Pinpoint the cell where the given text exists, returning its (x, y) midpoint coordinate. 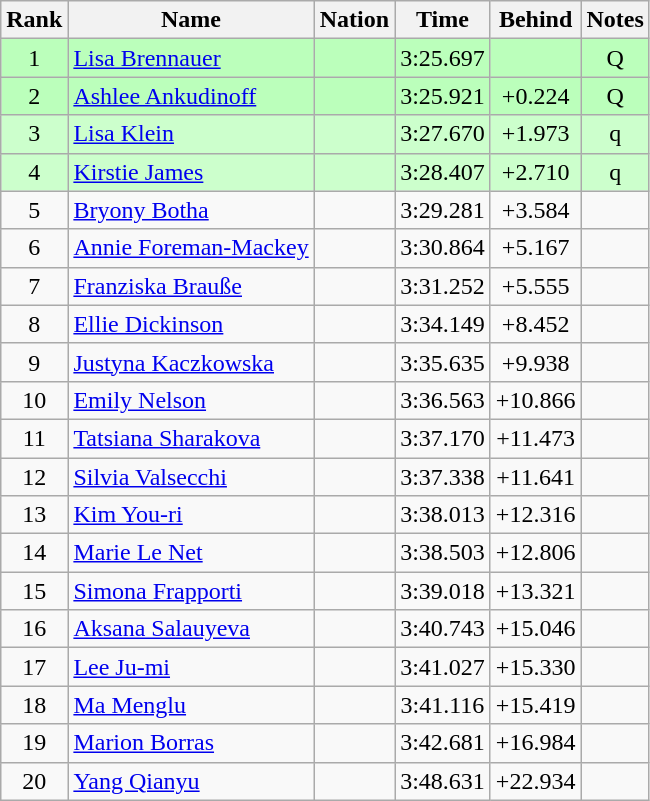
17 (34, 667)
Justyna Kaczkowska (191, 362)
3:31.252 (443, 286)
+1.973 (536, 134)
20 (34, 781)
3:36.563 (443, 400)
3:38.013 (443, 515)
+0.224 (536, 96)
16 (34, 629)
2 (34, 96)
+15.330 (536, 667)
Franziska Brauße (191, 286)
Aksana Salauyeva (191, 629)
Marion Borras (191, 743)
15 (34, 591)
3:40.743 (443, 629)
19 (34, 743)
3:39.018 (443, 591)
+15.419 (536, 705)
+3.584 (536, 210)
1 (34, 58)
+5.555 (536, 286)
Ma Menglu (191, 705)
+9.938 (536, 362)
Tatsiana Sharakova (191, 438)
11 (34, 438)
Nation (354, 20)
+12.316 (536, 515)
3:34.149 (443, 324)
+16.984 (536, 743)
3:28.407 (443, 172)
Notes (615, 20)
+13.321 (536, 591)
14 (34, 553)
Kim You-ri (191, 515)
Yang Qianyu (191, 781)
10 (34, 400)
12 (34, 477)
Lisa Klein (191, 134)
8 (34, 324)
+11.473 (536, 438)
6 (34, 248)
+11.641 (536, 477)
3:30.864 (443, 248)
Lee Ju-mi (191, 667)
7 (34, 286)
+15.046 (536, 629)
Ashlee Ankudinoff (191, 96)
Lisa Brennauer (191, 58)
Silvia Valsecchi (191, 477)
Name (191, 20)
Ellie Dickinson (191, 324)
5 (34, 210)
4 (34, 172)
3:37.338 (443, 477)
Behind (536, 20)
3:35.635 (443, 362)
3:38.503 (443, 553)
3 (34, 134)
+5.167 (536, 248)
3:48.631 (443, 781)
18 (34, 705)
Emily Nelson (191, 400)
3:29.281 (443, 210)
3:25.697 (443, 58)
Rank (34, 20)
Time (443, 20)
Bryony Botha (191, 210)
+8.452 (536, 324)
3:41.027 (443, 667)
3:37.170 (443, 438)
+10.866 (536, 400)
+2.710 (536, 172)
Simona Frapporti (191, 591)
+12.806 (536, 553)
Marie Le Net (191, 553)
Annie Foreman-Mackey (191, 248)
+22.934 (536, 781)
3:41.116 (443, 705)
Kirstie James (191, 172)
3:27.670 (443, 134)
3:42.681 (443, 743)
13 (34, 515)
3:25.921 (443, 96)
9 (34, 362)
